Provide the (x, y) coordinate of the cell's center where the given text is located.  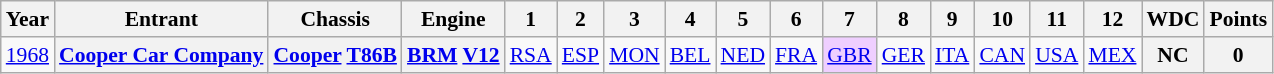
5 (743, 19)
USA (1056, 55)
10 (1002, 19)
Chassis (335, 19)
BRM V12 (454, 55)
9 (952, 19)
1 (531, 19)
0 (1238, 55)
Entrant (161, 19)
GBR (850, 55)
ESP (580, 55)
3 (634, 19)
MON (634, 55)
Cooper Car Company (161, 55)
2 (580, 19)
NC (1174, 55)
Year (28, 19)
7 (850, 19)
FRA (796, 55)
4 (690, 19)
WDC (1174, 19)
CAN (1002, 55)
BEL (690, 55)
12 (1112, 19)
Points (1238, 19)
GER (904, 55)
Cooper T86B (335, 55)
RSA (531, 55)
6 (796, 19)
Engine (454, 19)
MEX (1112, 55)
ITA (952, 55)
11 (1056, 19)
NED (743, 55)
1968 (28, 55)
8 (904, 19)
